Locate the cell with the specified text and output its [x, y] center coordinate. 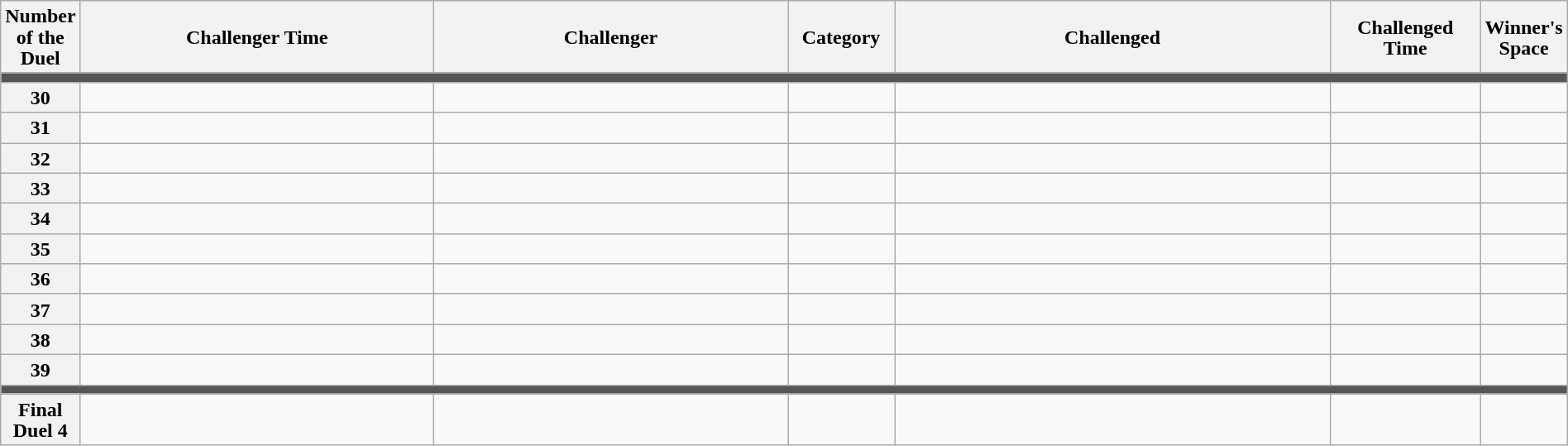
Challenger [611, 37]
34 [41, 218]
35 [41, 248]
Challenger Time [257, 37]
38 [41, 339]
32 [41, 157]
Number of the Duel [41, 37]
Winner's Space [1523, 37]
37 [41, 309]
Challenged [1113, 37]
36 [41, 280]
30 [41, 98]
Challenged Time [1406, 37]
Category [840, 37]
33 [41, 189]
39 [41, 369]
31 [41, 127]
Final Duel 4 [41, 420]
